Locate the cell with the specified text and output its (x, y) center coordinate. 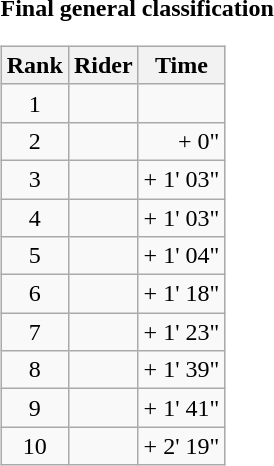
+ 1' 23" (182, 332)
9 (34, 408)
+ 1' 41" (182, 408)
5 (34, 256)
Rider (103, 65)
Rank (34, 65)
6 (34, 294)
8 (34, 370)
+ 0" (182, 141)
7 (34, 332)
10 (34, 446)
4 (34, 217)
1 (34, 103)
+ 2' 19" (182, 446)
+ 1' 18" (182, 294)
2 (34, 141)
Time (182, 65)
+ 1' 39" (182, 370)
+ 1' 04" (182, 256)
3 (34, 179)
